Scan for the cell matching the given text and deliver its (x, y) coordinate at center. 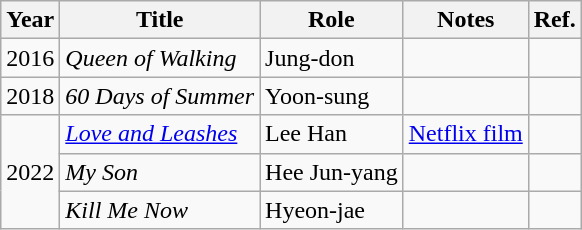
2016 (30, 58)
Ref. (554, 20)
My Son (160, 172)
2022 (30, 172)
Love and Leashes (160, 134)
Netflix film (466, 134)
Jung-don (332, 58)
Hee Jun-yang (332, 172)
Hyeon-jae (332, 210)
Kill Me Now (160, 210)
Yoon-sung (332, 96)
Year (30, 20)
Notes (466, 20)
Lee Han (332, 134)
60 Days of Summer (160, 96)
Title (160, 20)
Role (332, 20)
2018 (30, 96)
Queen of Walking (160, 58)
